Return [X, Y] of the center of cell containing provided text 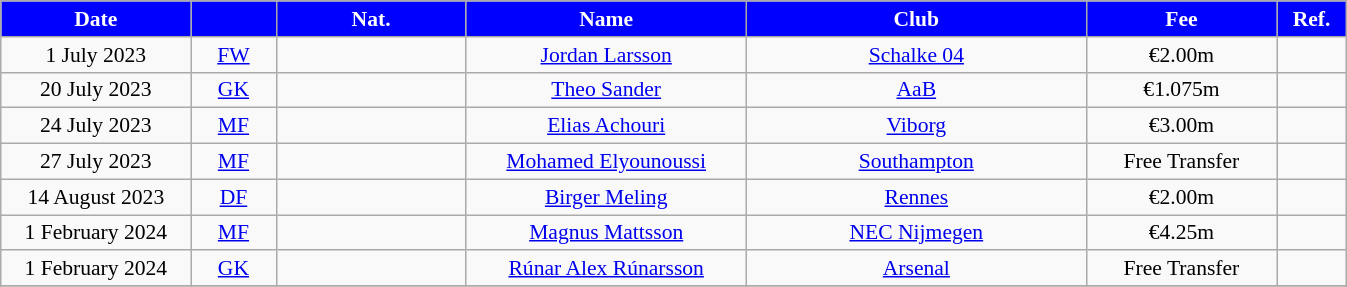
Fee [1181, 19]
24 July 2023 [96, 126]
NEC Nijmegen [916, 233]
27 July 2023 [96, 162]
€4.25m [1181, 233]
Magnus Mattsson [606, 233]
Club [916, 19]
FW [234, 55]
Rennes [916, 197]
€3.00m [1181, 126]
Nat. [371, 19]
Elias Achouri [606, 126]
DF [234, 197]
Birger Meling [606, 197]
Rúnar Alex Rúnarsson [606, 269]
Date [96, 19]
Viborg [916, 126]
AaB [916, 90]
14 August 2023 [96, 197]
20 July 2023 [96, 90]
Southampton [916, 162]
Name [606, 19]
Mohamed Elyounoussi [606, 162]
Arsenal [916, 269]
Ref. [1311, 19]
1 July 2023 [96, 55]
€1.075m [1181, 90]
Jordan Larsson [606, 55]
Theo Sander [606, 90]
Schalke 04 [916, 55]
